Locate the cell with the specified text and output its [x, y] center coordinate. 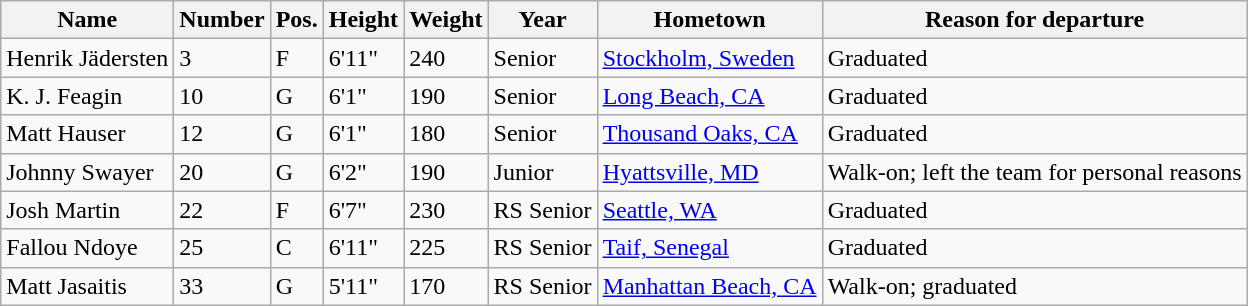
170 [446, 286]
180 [446, 134]
Stockholm, Sweden [710, 58]
230 [446, 210]
K. J. Feagin [88, 96]
Long Beach, CA [710, 96]
Walk-on; graduated [1034, 286]
225 [446, 248]
12 [222, 134]
Name [88, 20]
Fallou Ndoye [88, 248]
6'2" [363, 172]
Taif, Senegal [710, 248]
Hometown [710, 20]
Johnny Swayer [88, 172]
Year [542, 20]
Height [363, 20]
Matt Jasaitis [88, 286]
5'11" [363, 286]
20 [222, 172]
Manhattan Beach, CA [710, 286]
Reason for departure [1034, 20]
3 [222, 58]
Walk-on; left the team for personal reasons [1034, 172]
Weight [446, 20]
Matt Hauser [88, 134]
Seattle, WA [710, 210]
Thousand Oaks, CA [710, 134]
33 [222, 286]
C [296, 248]
Pos. [296, 20]
240 [446, 58]
25 [222, 248]
Number [222, 20]
Hyattsville, MD [710, 172]
22 [222, 210]
Henrik Jädersten [88, 58]
6'7" [363, 210]
10 [222, 96]
Junior [542, 172]
Josh Martin [88, 210]
